Return [X, Y] of the center of cell containing provided text 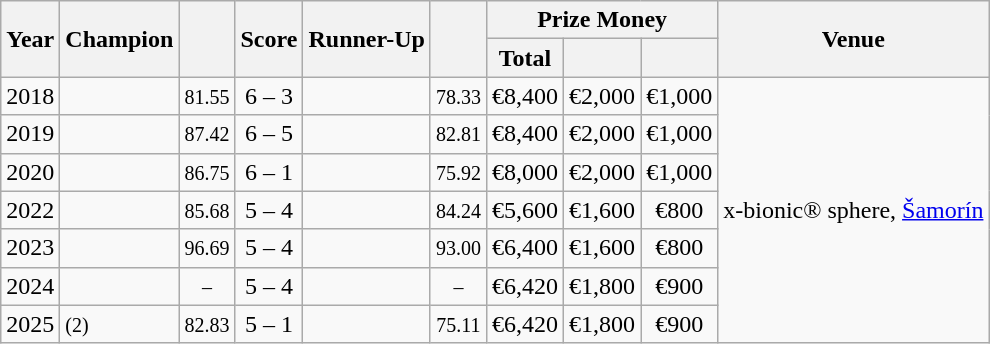
86.75 [207, 172]
82.81 [458, 134]
6 – 3 [269, 96]
2018 [30, 96]
84.24 [458, 210]
96.69 [207, 248]
Year [30, 39]
93.00 [458, 248]
Runner-Up [367, 39]
2020 [30, 172]
78.33 [458, 96]
Total [526, 58]
Prize Money [602, 20]
Champion [120, 39]
85.68 [207, 210]
2022 [30, 210]
Venue [854, 39]
87.42 [207, 134]
75.92 [458, 172]
€5,600 [526, 210]
2025 [30, 324]
Score [269, 39]
2023 [30, 248]
x-bionic® sphere, Šamorín [854, 210]
6 – 5 [269, 134]
(2) [120, 324]
81.55 [207, 96]
2024 [30, 286]
75.11 [458, 324]
82.83 [207, 324]
€6,400 [526, 248]
5 – 1 [269, 324]
2019 [30, 134]
€8,000 [526, 172]
6 – 1 [269, 172]
